Identify which cell holds the provided text, then report its (x, y) central coordinate. 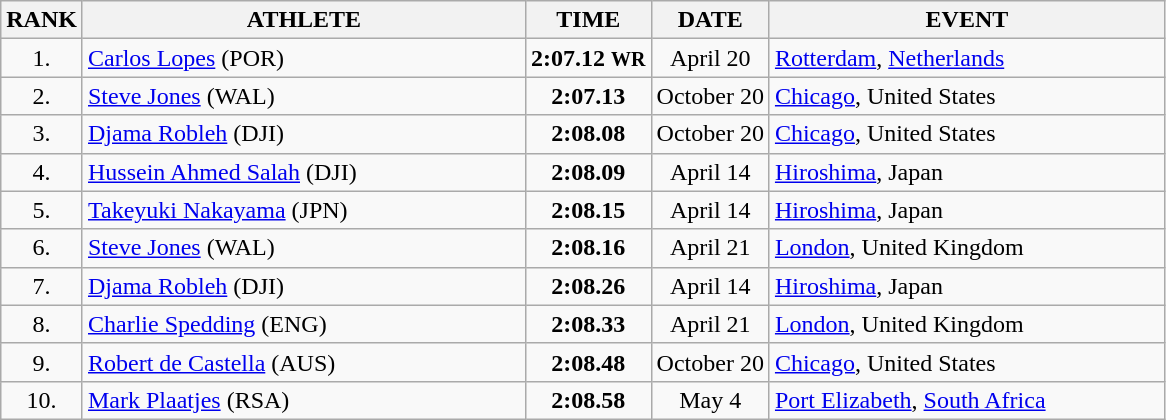
Charlie Spedding (ENG) (304, 324)
DATE (710, 20)
ATHLETE (304, 20)
10. (42, 400)
2:07.13 (589, 96)
2:08.16 (589, 248)
1. (42, 58)
2:08.33 (589, 324)
EVENT (966, 20)
8. (42, 324)
3. (42, 134)
9. (42, 362)
7. (42, 286)
April 20 (710, 58)
2:08.15 (589, 210)
2:07.12 WR (589, 58)
May 4 (710, 400)
Rotterdam, Netherlands (966, 58)
6. (42, 248)
5. (42, 210)
4. (42, 172)
Mark Plaatjes (RSA) (304, 400)
RANK (42, 20)
2. (42, 96)
Carlos Lopes (POR) (304, 58)
2:08.48 (589, 362)
Port Elizabeth, South Africa (966, 400)
Hussein Ahmed Salah (DJI) (304, 172)
2:08.09 (589, 172)
Takeyuki Nakayama (JPN) (304, 210)
TIME (589, 20)
2:08.26 (589, 286)
2:08.08 (589, 134)
2:08.58 (589, 400)
Robert de Castella (AUS) (304, 362)
